Return [x, y] of the center of cell containing provided text 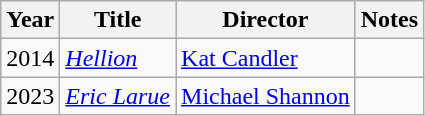
Kat Candler [266, 58]
Notes [389, 20]
Eric Larue [118, 96]
Director [266, 20]
2023 [30, 96]
Hellion [118, 58]
Year [30, 20]
Title [118, 20]
Michael Shannon [266, 96]
2014 [30, 58]
